Search for the cell housing the specified text and yield its [X, Y] center coordinate. 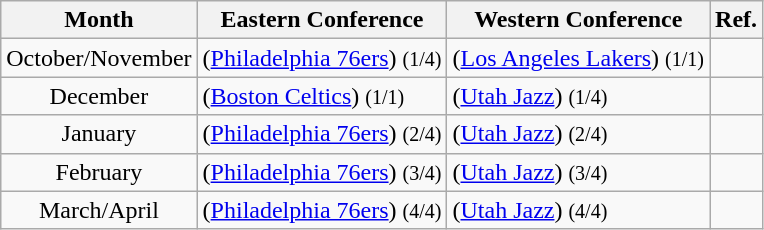
December [99, 96]
(Utah Jazz) (2/4) [578, 134]
(Boston Celtics) (1/1) [322, 96]
(Utah Jazz) (1/4) [578, 96]
Ref. [736, 20]
Eastern Conference [322, 20]
(Philadelphia 76ers) (3/4) [322, 172]
(Utah Jazz) (3/4) [578, 172]
(Los Angeles Lakers) (1/1) [578, 58]
(Philadelphia 76ers) (1/4) [322, 58]
(Philadelphia 76ers) (2/4) [322, 134]
(Utah Jazz) (4/4) [578, 210]
March/April [99, 210]
October/November [99, 58]
February [99, 172]
Western Conference [578, 20]
Month [99, 20]
January [99, 134]
(Philadelphia 76ers) (4/4) [322, 210]
